Identify which cell holds the provided text, then report its [x, y] central coordinate. 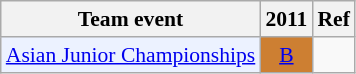
Team event [131, 19]
2011 [286, 19]
Asian Junior Championships [131, 55]
Ref [333, 19]
B [286, 55]
